Return the (X, Y) coordinate for the center point of the cell that contains the specified text.  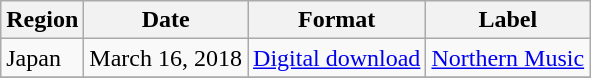
Japan (42, 58)
March 16, 2018 (166, 58)
Label (508, 20)
Format (337, 20)
Date (166, 20)
Northern Music (508, 58)
Region (42, 20)
Digital download (337, 58)
